Return (X, Y) of the center of cell containing provided text 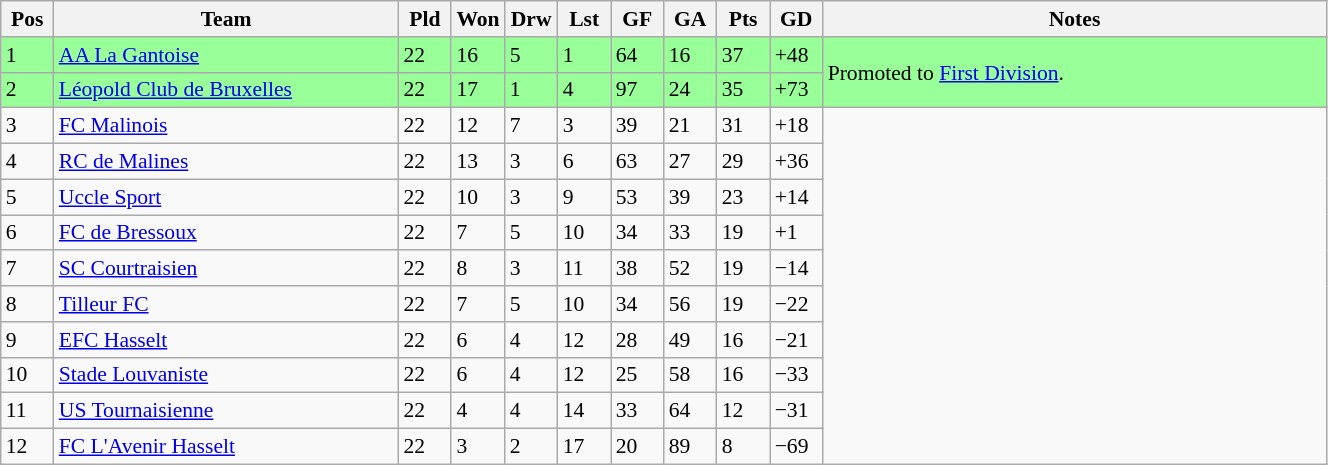
+73 (796, 90)
Uccle Sport (226, 197)
53 (638, 197)
28 (638, 340)
EFC Hasselt (226, 340)
Pld (424, 19)
20 (638, 447)
37 (744, 55)
+1 (796, 233)
FC de Bressoux (226, 233)
+14 (796, 197)
FC Malinois (226, 126)
24 (690, 90)
Stade Louvaniste (226, 375)
89 (690, 447)
Won (478, 19)
−21 (796, 340)
Lst (584, 19)
21 (690, 126)
Pos (28, 19)
52 (690, 269)
Léopold Club de Bruxelles (226, 90)
Notes (1075, 19)
+48 (796, 55)
US Tournaisienne (226, 411)
FC L'Avenir Hasselt (226, 447)
AA La Gantoise (226, 55)
−14 (796, 269)
63 (638, 162)
31 (744, 126)
Drw (532, 19)
25 (638, 375)
35 (744, 90)
−33 (796, 375)
+36 (796, 162)
GF (638, 19)
58 (690, 375)
+18 (796, 126)
Pts (744, 19)
GD (796, 19)
Team (226, 19)
RC de Malines (226, 162)
Promoted to First Division. (1075, 72)
−31 (796, 411)
−22 (796, 304)
38 (638, 269)
13 (478, 162)
14 (584, 411)
27 (690, 162)
GA (690, 19)
56 (690, 304)
29 (744, 162)
23 (744, 197)
Tilleur FC (226, 304)
97 (638, 90)
49 (690, 340)
SC Courtraisien (226, 269)
−69 (796, 447)
